Return the (X, Y) coordinate for the center point of the cell that contains the specified text.  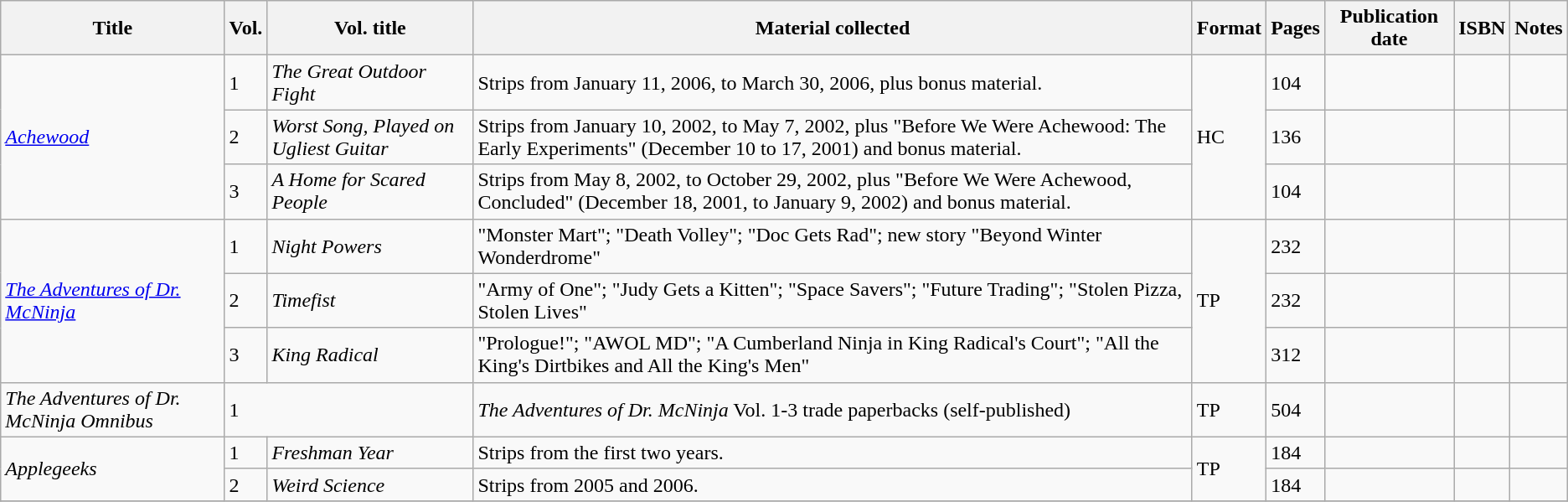
Freshman Year (370, 453)
Strips from May 8, 2002, to October 29, 2002, plus "Before We Were Achewood, Concluded" (December 18, 2001, to January 9, 2002) and bonus material. (833, 191)
"Army of One"; "Judy Gets a Kitten"; "Space Savers"; "Future Trading"; "Stolen Pizza, Stolen Lives" (833, 300)
The Great Outdoor Fight (370, 82)
The Adventures of Dr. McNinja (112, 300)
Format (1229, 28)
The Adventures of Dr. McNinja Vol. 1-3 trade paperbacks (self-published) (833, 409)
ISBN (1483, 28)
Strips from January 10, 2002, to May 7, 2002, plus "Before We Were Achewood: The Early Experiments" (December 10 to 17, 2001) and bonus material. (833, 137)
Timefist (370, 300)
Vol. title (370, 28)
Worst Song, Played on Ugliest Guitar (370, 137)
Material collected (833, 28)
A Home for Scared People (370, 191)
HC (1229, 137)
"Monster Mart"; "Death Volley"; "Doc Gets Rad"; new story "Beyond Winter Wonderdrome" (833, 246)
King Radical (370, 355)
The Adventures of Dr. McNinja Omnibus (112, 409)
Publication date (1389, 28)
Achewood (112, 137)
Strips from 2005 and 2006. (833, 484)
"Prologue!"; "AWOL MD"; "A Cumberland Ninja in King Radical's Court"; "All the King's Dirtbikes and All the King's Men" (833, 355)
Title (112, 28)
Vol. (246, 28)
Applegeeks (112, 468)
Strips from January 11, 2006, to March 30, 2006, plus bonus material. (833, 82)
Notes (1539, 28)
Night Powers (370, 246)
Pages (1296, 28)
504 (1296, 409)
Weird Science (370, 484)
312 (1296, 355)
Strips from the first two years. (833, 453)
136 (1296, 137)
